Return [x, y] of the center of cell containing provided text 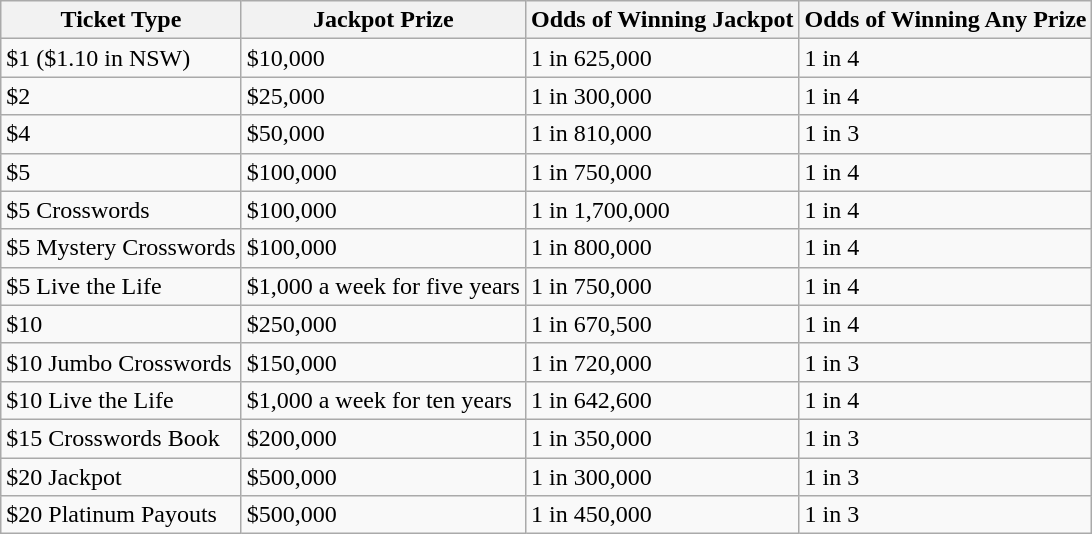
1 in 800,000 [662, 248]
1 in 625,000 [662, 58]
$5 Live the Life [121, 286]
$1,000 a week for five years [383, 286]
$150,000 [383, 362]
$5 Mystery Crosswords [121, 248]
1 in 350,000 [662, 438]
$200,000 [383, 438]
$15 Crosswords Book [121, 438]
$5 [121, 172]
Jackpot Prize [383, 20]
1 in 642,600 [662, 400]
$250,000 [383, 324]
Odds of Winning Jackpot [662, 20]
$4 [121, 134]
1 in 720,000 [662, 362]
1 in 1,700,000 [662, 210]
$5 Crosswords [121, 210]
1 in 450,000 [662, 515]
$20 Platinum Payouts [121, 515]
$1,000 a week for ten years [383, 400]
Odds of Winning Any Prize [946, 20]
$10 Jumbo Crosswords [121, 362]
$10 [121, 324]
$20 Jackpot [121, 477]
1 in 670,500 [662, 324]
1 in 810,000 [662, 134]
$10,000 [383, 58]
$2 [121, 96]
$25,000 [383, 96]
$10 Live the Life [121, 400]
Ticket Type [121, 20]
$50,000 [383, 134]
$1 ($1.10 in NSW) [121, 58]
